Pinpoint the cell where the given text exists, returning its (x, y) midpoint coordinate. 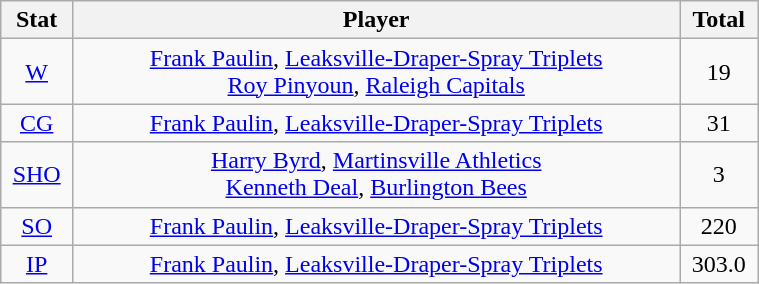
19 (719, 72)
SHO (37, 174)
303.0 (719, 264)
SO (37, 226)
Harry Byrd, Martinsville Athletics Kenneth Deal, Burlington Bees (376, 174)
Frank Paulin, Leaksville-Draper-Spray Triplets Roy Pinyoun, Raleigh Capitals (376, 72)
Player (376, 20)
Stat (37, 20)
IP (37, 264)
220 (719, 226)
CG (37, 123)
Total (719, 20)
W (37, 72)
31 (719, 123)
3 (719, 174)
